Return the [x, y] coordinate for the center point of the cell that contains the specified text.  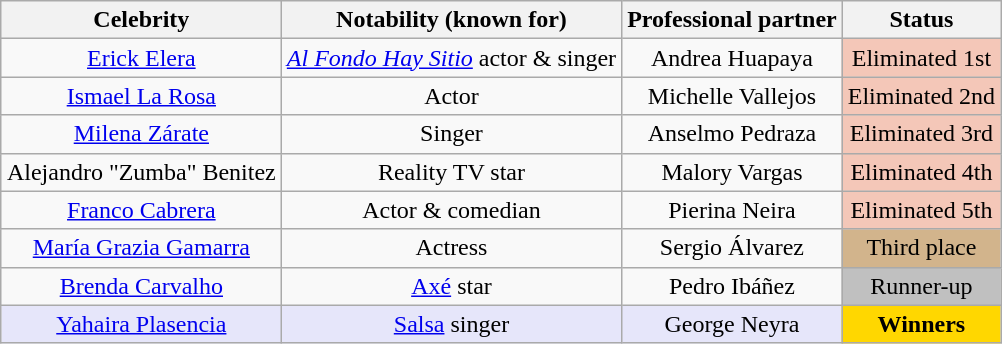
Anselmo Pedraza [732, 134]
Runner-up [921, 286]
Actor & comedian [451, 210]
Salsa singer [451, 324]
Professional partner [732, 20]
Eliminated 3rd [921, 134]
Andrea Huapaya [732, 58]
Malory Vargas [732, 172]
George Neyra [732, 324]
Yahaira Plasencia [141, 324]
Michelle Vallejos [732, 96]
Franco Cabrera [141, 210]
Third place [921, 248]
Celebrity [141, 20]
Notability (known for) [451, 20]
Erick Elera [141, 58]
Brenda Carvalho [141, 286]
Status [921, 20]
María Grazia Gamarra [141, 248]
Actress [451, 248]
Winners [921, 324]
Sergio Álvarez [732, 248]
Ismael La Rosa [141, 96]
Alejandro "Zumba" Benitez [141, 172]
Axé star [451, 286]
Al Fondo Hay Sitio actor & singer [451, 58]
Eliminated 2nd [921, 96]
Eliminated 1st [921, 58]
Reality TV star [451, 172]
Eliminated 5th [921, 210]
Eliminated 4th [921, 172]
Pierina Neira [732, 210]
Milena Zárate [141, 134]
Actor [451, 96]
Singer [451, 134]
Pedro Ibáñez [732, 286]
